Pinpoint the cell where the given text exists, returning its (x, y) midpoint coordinate. 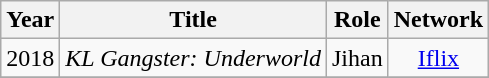
Role (357, 20)
2018 (30, 58)
Jihan (357, 58)
Title (194, 20)
Iflix (438, 58)
Network (438, 20)
KL Gangster: Underworld (194, 58)
Year (30, 20)
